Output the [x, y] coordinate of the center of the cell containing the given text.  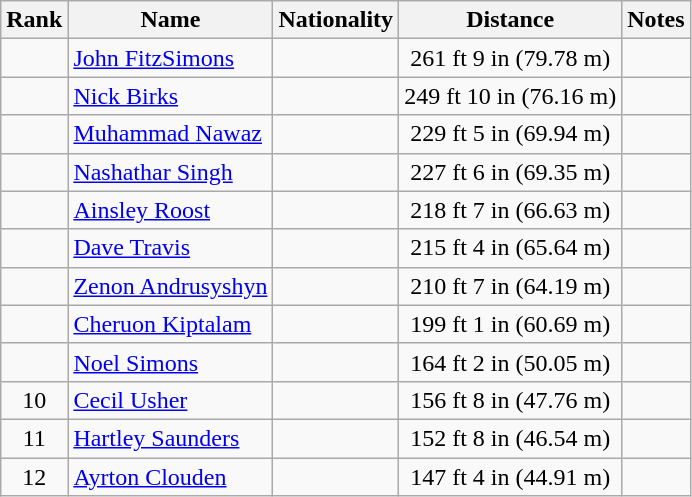
147 ft 4 in (44.91 m) [510, 477]
249 ft 10 in (76.16 m) [510, 96]
Zenon Andrusyshyn [170, 286]
156 ft 8 in (47.76 m) [510, 400]
164 ft 2 in (50.05 m) [510, 362]
210 ft 7 in (64.19 m) [510, 286]
12 [34, 477]
218 ft 7 in (66.63 m) [510, 210]
Distance [510, 20]
10 [34, 400]
Cecil Usher [170, 400]
Ayrton Clouden [170, 477]
227 ft 6 in (69.35 m) [510, 172]
199 ft 1 in (60.69 m) [510, 324]
152 ft 8 in (46.54 m) [510, 438]
Rank [34, 20]
229 ft 5 in (69.94 m) [510, 134]
Notes [656, 20]
Dave Travis [170, 248]
Noel Simons [170, 362]
Cheruon Kiptalam [170, 324]
261 ft 9 in (79.78 m) [510, 58]
Nick Birks [170, 96]
Name [170, 20]
Muhammad Nawaz [170, 134]
Nashathar Singh [170, 172]
11 [34, 438]
215 ft 4 in (65.64 m) [510, 248]
John FitzSimons [170, 58]
Nationality [336, 20]
Ainsley Roost [170, 210]
Hartley Saunders [170, 438]
